Detect which cell encompasses the target text, then output its (X, Y) center coordinate. 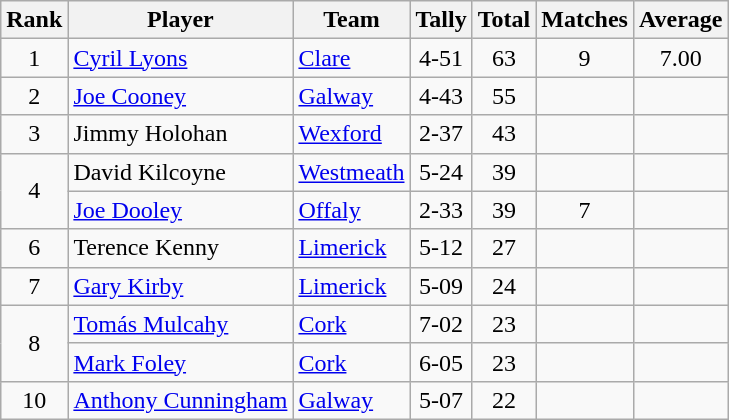
22 (504, 400)
Matches (585, 20)
Cyril Lyons (180, 58)
9 (585, 58)
4-43 (441, 96)
Wexford (352, 134)
Tally (441, 20)
6-05 (441, 362)
4 (34, 191)
4-51 (441, 58)
Jimmy Holohan (180, 134)
David Kilcoyne (180, 172)
Team (352, 20)
1 (34, 58)
Mark Foley (180, 362)
Offaly (352, 210)
55 (504, 96)
5-12 (441, 248)
Player (180, 20)
8 (34, 343)
6 (34, 248)
2-33 (441, 210)
63 (504, 58)
Westmeath (352, 172)
2-37 (441, 134)
Gary Kirby (180, 286)
Clare (352, 58)
5-09 (441, 286)
3 (34, 134)
24 (504, 286)
Rank (34, 20)
5-07 (441, 400)
7.00 (680, 58)
5-24 (441, 172)
Joe Cooney (180, 96)
27 (504, 248)
10 (34, 400)
2 (34, 96)
7-02 (441, 324)
43 (504, 134)
Terence Kenny (180, 248)
Average (680, 20)
Total (504, 20)
Tomás Mulcahy (180, 324)
Joe Dooley (180, 210)
Anthony Cunningham (180, 400)
